Return (X, Y) of the center of cell containing provided text 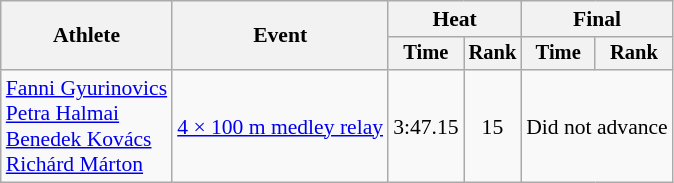
Heat (454, 19)
4 × 100 m medley relay (280, 126)
Fanni GyurinovicsPetra HalmaiBenedek KovácsRichárd Márton (86, 126)
Final (597, 19)
Did not advance (597, 126)
Athlete (86, 36)
3:47.15 (426, 126)
15 (493, 126)
Event (280, 36)
